Determine the [x, y] coordinate at the center of the cell enclosing the given text.  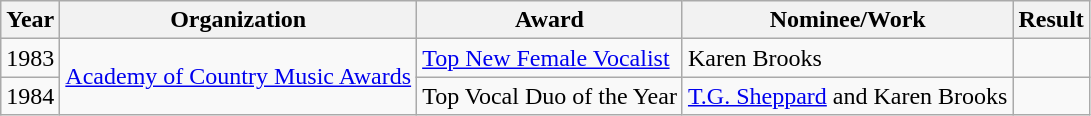
1983 [30, 58]
Organization [238, 20]
1984 [30, 96]
Top New Female Vocalist [550, 58]
Karen Brooks [848, 58]
Result [1051, 20]
Nominee/Work [848, 20]
Award [550, 20]
T.G. Sheppard and Karen Brooks [848, 96]
Top Vocal Duo of the Year [550, 96]
Year [30, 20]
Academy of Country Music Awards [238, 77]
